Detect which cell encompasses the target text, then output its (x, y) center coordinate. 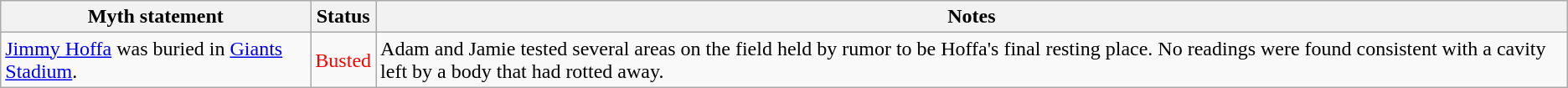
Myth statement (156, 17)
Status (343, 17)
Notes (972, 17)
Busted (343, 60)
Jimmy Hoffa was buried in Giants Stadium. (156, 60)
